Scan for the cell matching the given text and deliver its [x, y] coordinate at center. 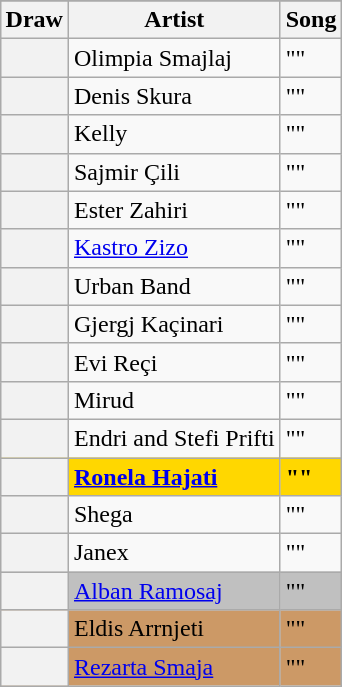
Song [311, 20]
Olimpia Smajlaj [174, 58]
Denis Skura [174, 96]
Ronela Hajati [174, 477]
Endri and Stefi Prifti [174, 438]
Urban Band [174, 286]
Eldis Arrnjeti [174, 629]
Ester Zahiri [174, 210]
Artist [174, 20]
Rezarta Smaja [174, 667]
Shega [174, 515]
Gjergj Kaçinari [174, 324]
Sajmir Çili [174, 172]
Mirud [174, 400]
Janex [174, 553]
Alban Ramosaj [174, 591]
Evi Reçi [174, 362]
Kelly [174, 134]
Draw [34, 20]
Kastro Zizo [174, 248]
